Identify which cell holds the provided text, then report its (x, y) central coordinate. 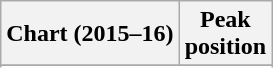
Chart (2015–16) (90, 34)
Peak position (225, 34)
